Scan for the cell matching the given text and deliver its [X, Y] coordinate at center. 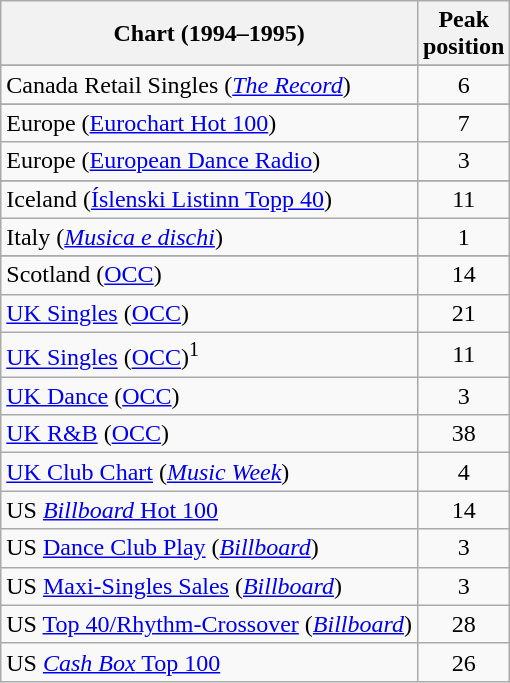
26 [463, 662]
US Cash Box Top 100 [210, 662]
Iceland (Íslenski Listinn Topp 40) [210, 199]
Italy (Musica e dischi) [210, 237]
US Billboard Hot 100 [210, 510]
US Maxi-Singles Sales (Billboard) [210, 586]
28 [463, 624]
UK Club Chart (Music Week) [210, 472]
7 [463, 123]
Europe (European Dance Radio) [210, 161]
Scotland (OCC) [210, 275]
UK R&B (OCC) [210, 434]
21 [463, 313]
6 [463, 85]
UK Dance (OCC) [210, 396]
UK Singles (OCC)1 [210, 354]
UK Singles (OCC) [210, 313]
1 [463, 237]
Chart (1994–1995) [210, 34]
US Dance Club Play (Billboard) [210, 548]
Peakposition [463, 34]
US Top 40/Rhythm-Crossover (Billboard) [210, 624]
Canada Retail Singles (The Record) [210, 85]
Europe (Eurochart Hot 100) [210, 123]
38 [463, 434]
4 [463, 472]
